For the text-containing cell, return its midpoint in (X, Y) coordinate format. 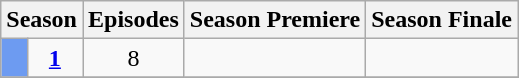
Season Premiere (274, 20)
Season (42, 20)
Season Finale (442, 20)
Episodes (133, 20)
1 (54, 58)
8 (133, 58)
